Determine the (X, Y) coordinate at the center of the cell enclosing the given text.  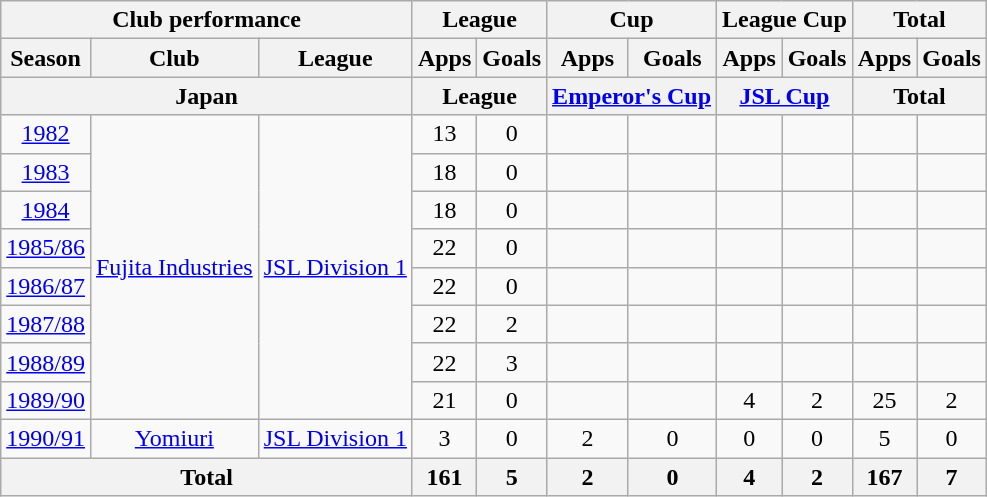
13 (444, 134)
Japan (207, 96)
1984 (46, 210)
161 (444, 477)
167 (884, 477)
Emperor's Cup (632, 96)
Cup (632, 20)
1986/87 (46, 286)
1988/89 (46, 362)
1987/88 (46, 324)
Fujita Industries (174, 267)
25 (884, 400)
1983 (46, 172)
JSL Cup (785, 96)
Club performance (207, 20)
1985/86 (46, 248)
1989/90 (46, 400)
1982 (46, 134)
21 (444, 400)
Season (46, 58)
7 (952, 477)
Yomiuri (174, 438)
League Cup (785, 20)
Club (174, 58)
1990/91 (46, 438)
